Return [x, y] of the center of cell containing provided text 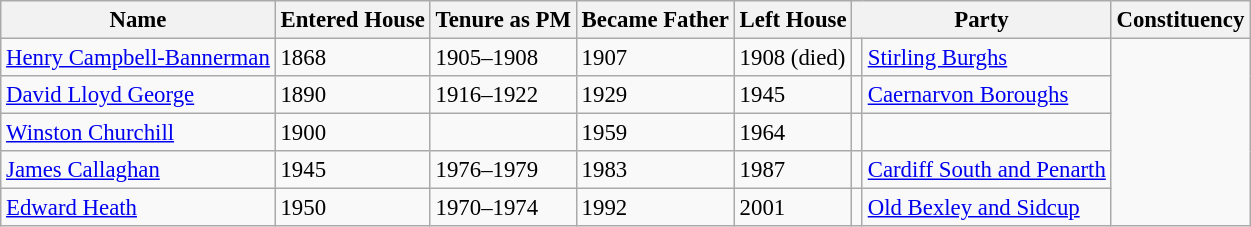
1983 [655, 170]
1959 [655, 133]
1916–1922 [503, 95]
1964 [793, 133]
1868 [352, 58]
Party [982, 20]
Caernarvon Boroughs [986, 95]
1992 [655, 208]
Tenure as PM [503, 20]
Henry Campbell-Bannerman [138, 58]
Entered House [352, 20]
Old Bexley and Sidcup [986, 208]
2001 [793, 208]
Name [138, 20]
1929 [655, 95]
1890 [352, 95]
Left House [793, 20]
1950 [352, 208]
David Lloyd George [138, 95]
1908 (died) [793, 58]
Became Father [655, 20]
Winston Churchill [138, 133]
1987 [793, 170]
Cardiff South and Penarth [986, 170]
1905–1908 [503, 58]
Edward Heath [138, 208]
James Callaghan [138, 170]
1976–1979 [503, 170]
1900 [352, 133]
1907 [655, 58]
1970–1974 [503, 208]
Constituency [1180, 20]
Stirling Burghs [986, 58]
